Scan for the cell matching the given text and deliver its (X, Y) coordinate at center. 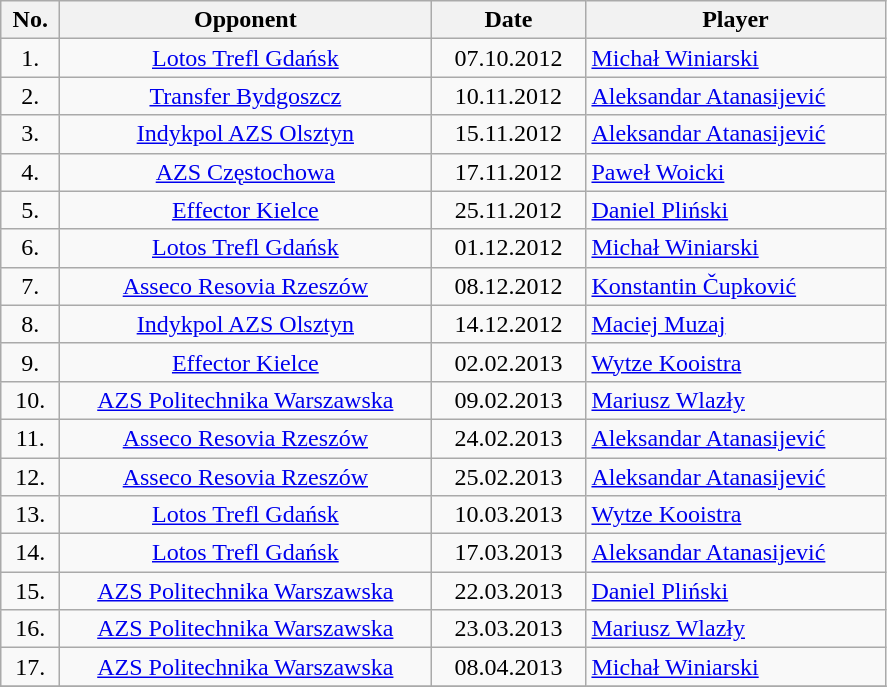
9. (30, 362)
4. (30, 172)
7. (30, 286)
09.02.2013 (508, 400)
14.12.2012 (508, 324)
15. (30, 591)
17.11.2012 (508, 172)
13. (30, 515)
5. (30, 210)
AZS Częstochowa (246, 172)
6. (30, 248)
23.03.2013 (508, 629)
14. (30, 553)
Date (508, 20)
Paweł Woicki (736, 172)
8. (30, 324)
17. (30, 667)
Player (736, 20)
24.02.2013 (508, 438)
08.12.2012 (508, 286)
15.11.2012 (508, 134)
11. (30, 438)
25.11.2012 (508, 210)
10.03.2013 (508, 515)
16. (30, 629)
17.03.2013 (508, 553)
25.02.2013 (508, 477)
02.02.2013 (508, 362)
10.11.2012 (508, 96)
Maciej Muzaj (736, 324)
08.04.2013 (508, 667)
10. (30, 400)
12. (30, 477)
1. (30, 58)
Opponent (246, 20)
07.10.2012 (508, 58)
2. (30, 96)
No. (30, 20)
Transfer Bydgoszcz (246, 96)
Konstantin Čupković (736, 286)
01.12.2012 (508, 248)
22.03.2013 (508, 591)
3. (30, 134)
